Determine the (X, Y) coordinate at the center of the cell enclosing the given text.  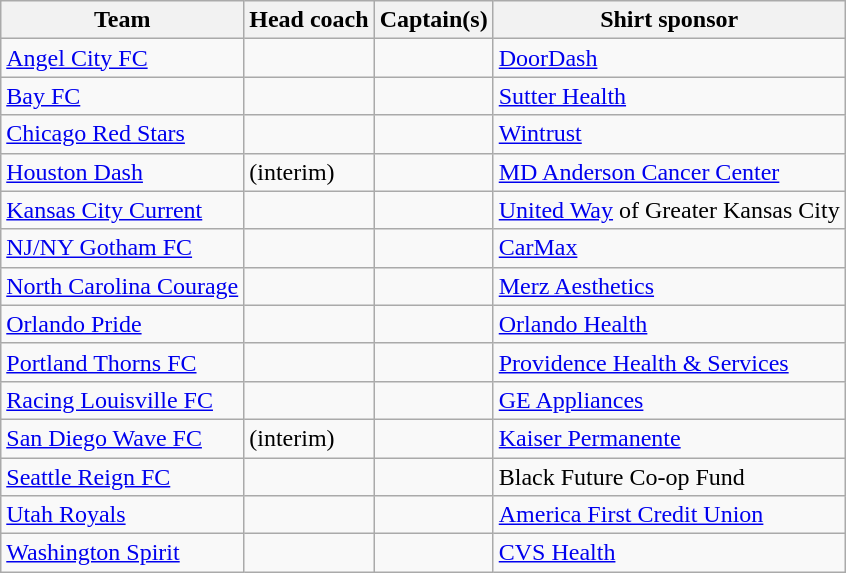
Captain(s) (434, 20)
Merz Aesthetics (669, 286)
Sutter Health (669, 96)
Utah Royals (122, 515)
Seattle Reign FC (122, 477)
Portland Thorns FC (122, 362)
Chicago Red Stars (122, 134)
Shirt sponsor (669, 20)
Kansas City Current (122, 210)
Kaiser Permanente (669, 438)
NJ/NY Gotham FC (122, 248)
MD Anderson Cancer Center (669, 172)
GE Appliances (669, 400)
Orlando Health (669, 324)
San Diego Wave FC (122, 438)
America First Credit Union (669, 515)
DoorDash (669, 58)
United Way of Greater Kansas City (669, 210)
CVS Health (669, 553)
Head coach (309, 20)
Team (122, 20)
Providence Health & Services (669, 362)
Wintrust (669, 134)
Black Future Co-op Fund (669, 477)
North Carolina Courage (122, 286)
CarMax (669, 248)
Orlando Pride (122, 324)
Bay FC (122, 96)
Washington Spirit (122, 553)
Racing Louisville FC (122, 400)
Houston Dash (122, 172)
Angel City FC (122, 58)
